Locate the cell with the specified text and output its (x, y) center coordinate. 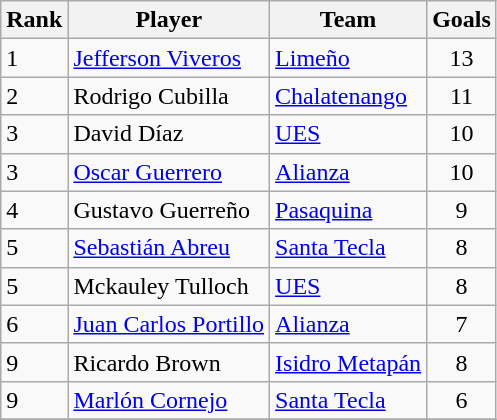
Rank (34, 20)
13 (462, 58)
Rodrigo Cubilla (169, 96)
Gustavo Guerreño (169, 210)
Sebastián Abreu (169, 248)
Ricardo Brown (169, 362)
Isidro Metapán (348, 362)
Mckauley Tulloch (169, 286)
11 (462, 96)
4 (34, 210)
Juan Carlos Portillo (169, 324)
Player (169, 20)
David Díaz (169, 134)
Team (348, 20)
1 (34, 58)
Marlón Cornejo (169, 400)
2 (34, 96)
Limeño (348, 58)
7 (462, 324)
Jefferson Viveros (169, 58)
Goals (462, 20)
Oscar Guerrero (169, 172)
Chalatenango (348, 96)
Pasaquina (348, 210)
